From the cell containing the given text, extract its center point as [X, Y] coordinate. 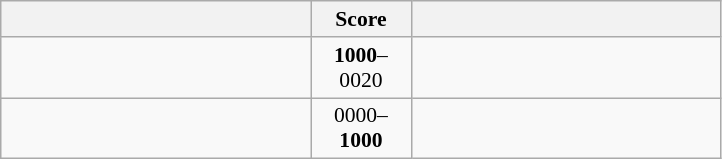
Score [361, 19]
0000–1000 [361, 128]
1000–0020 [361, 68]
